For the text-containing cell, return its midpoint in [X, Y] coordinate format. 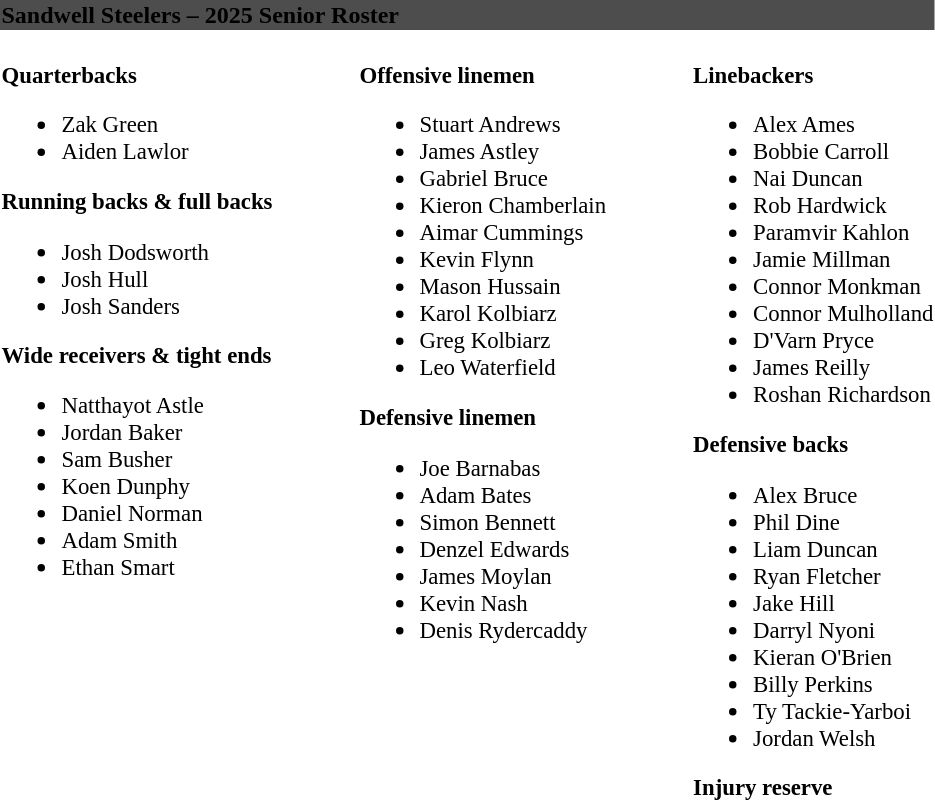
Sandwell Steelers – 2025 Senior Roster [468, 15]
